Locate the cell with the specified text and output its [x, y] center coordinate. 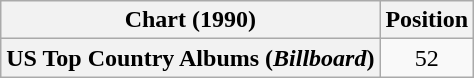
Chart (1990) [190, 20]
Position [427, 20]
US Top Country Albums (Billboard) [190, 58]
52 [427, 58]
